Pinpoint the cell where the given text exists, returning its (X, Y) midpoint coordinate. 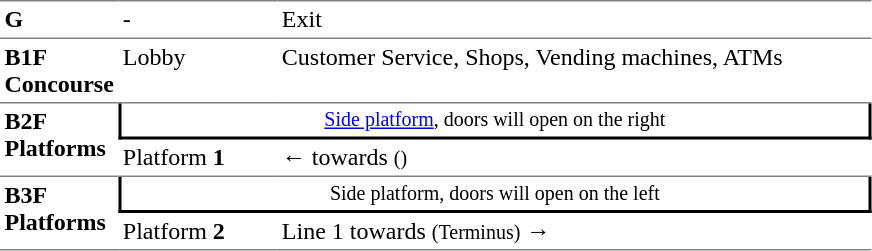
Customer Service, Shops, Vending machines, ATMs (574, 71)
Platform 2 (198, 232)
G (59, 19)
← towards () (574, 159)
B3FPlatforms (59, 214)
Side platform, doors will open on the left (494, 195)
B1FConcourse (59, 71)
Platform 1 (198, 159)
Exit (574, 19)
- (198, 19)
Lobby (198, 71)
Side platform, doors will open on the right (494, 122)
B2FPlatforms (59, 141)
Line 1 towards (Terminus) → (574, 232)
